For the text-containing cell, return its midpoint in [X, Y] coordinate format. 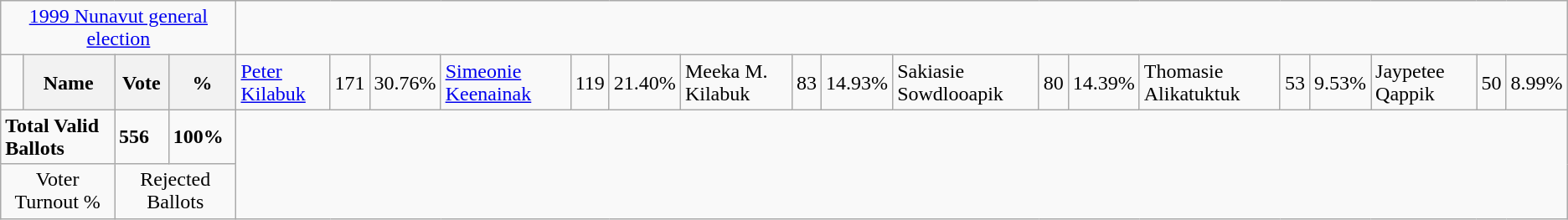
1999 Nunavut general election [119, 28]
Vote [141, 82]
Voter Turnout % [58, 191]
Thomasie Alikatuktuk [1210, 82]
Sakiasie Sowdlooapik [966, 82]
Jaypetee Qappik [1424, 82]
21.40% [645, 82]
556 [141, 137]
Total Valid Ballots [58, 137]
% [203, 82]
80 [1054, 82]
Name [69, 82]
100% [203, 137]
14.39% [1104, 82]
30.76% [405, 82]
9.53% [1340, 82]
Meeka M. Kilabuk [735, 82]
Simeonie Keenainak [506, 82]
119 [590, 82]
83 [806, 82]
Peter Kilabuk [283, 82]
14.93% [858, 82]
Rejected Ballots [174, 191]
50 [1491, 82]
171 [350, 82]
8.99% [1536, 82]
53 [1295, 82]
